Pinpoint the cell where the given text exists, returning its [x, y] midpoint coordinate. 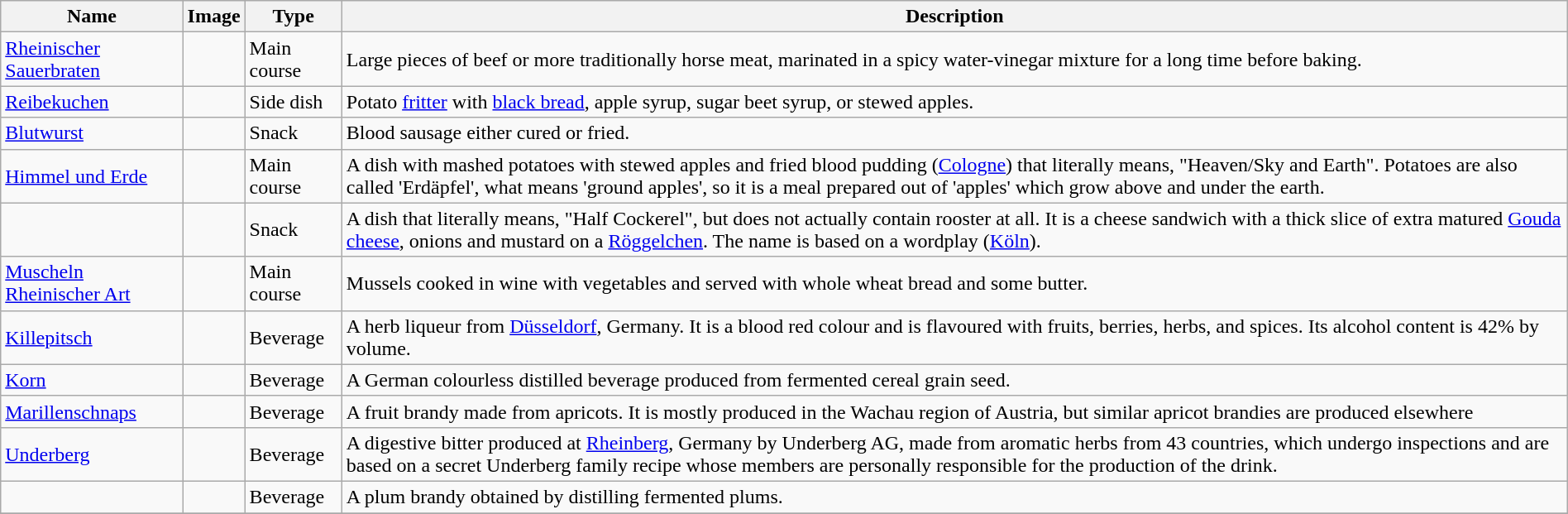
Marillenschnaps [92, 411]
Blood sausage either cured or fried. [954, 133]
Reibekuchen [92, 102]
Type [293, 17]
Korn [92, 380]
Potato fritter with black bread, apple syrup, sugar beet syrup, or stewed apples. [954, 102]
A German colourless distilled beverage produced from fermented cereal grain seed. [954, 380]
Name [92, 17]
Image [213, 17]
Blutwurst [92, 133]
A fruit brandy made from apricots. It is mostly produced in the Wachau region of Austria, but similar apricot brandies are produced elsewhere [954, 411]
Underberg [92, 454]
Mussels cooked in wine with vegetables and served with whole wheat bread and some butter. [954, 283]
Description [954, 17]
Himmel und Erde [92, 175]
Muscheln Rheinischer Art [92, 283]
Large pieces of beef or more traditionally horse meat, marinated in a spicy water-vinegar mixture for a long time before baking. [954, 60]
Killepitsch [92, 338]
A plum brandy obtained by distilling fermented plums. [954, 497]
Side dish [293, 102]
Rheinischer Sauerbraten [92, 60]
